For the text-containing cell, return its midpoint in [X, Y] coordinate format. 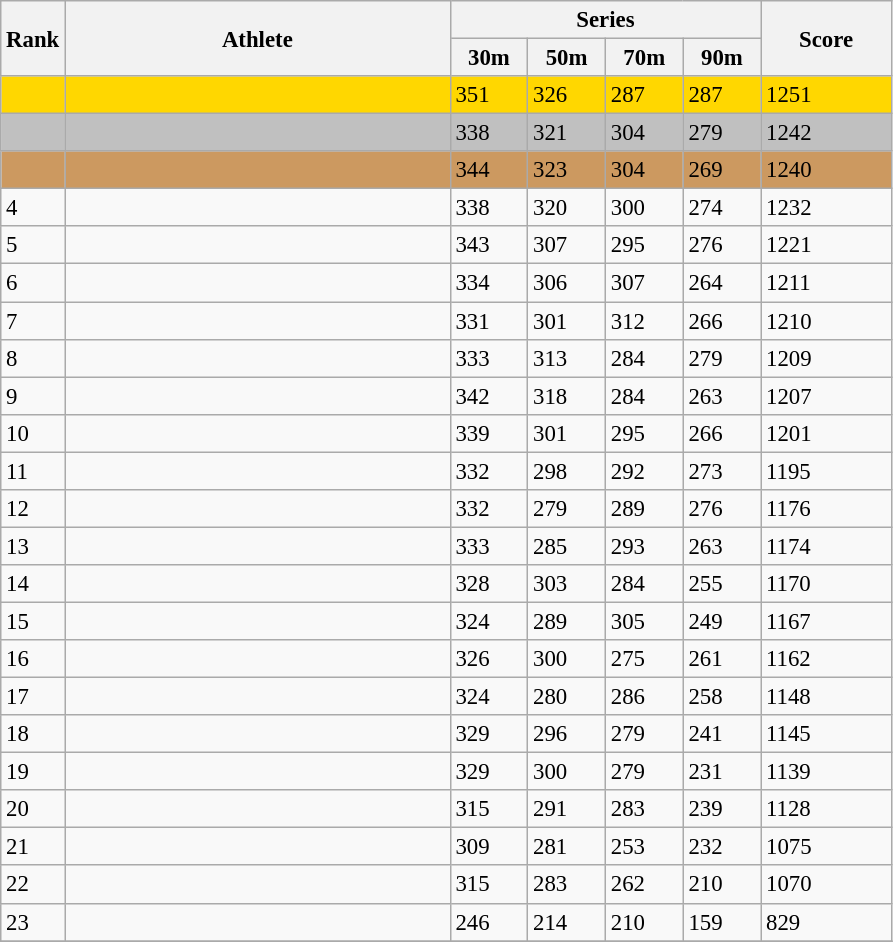
343 [489, 245]
258 [722, 697]
1070 [826, 885]
14 [33, 584]
328 [489, 584]
342 [489, 396]
1242 [826, 133]
1148 [826, 697]
1128 [826, 809]
1174 [826, 546]
1251 [826, 95]
323 [567, 170]
90m [722, 58]
6 [33, 283]
1195 [826, 471]
Rank [33, 38]
1162 [826, 659]
262 [644, 885]
1167 [826, 621]
1209 [826, 358]
286 [644, 697]
232 [722, 847]
296 [567, 734]
12 [33, 509]
15 [33, 621]
1201 [826, 433]
298 [567, 471]
293 [644, 546]
16 [33, 659]
306 [567, 283]
50m [567, 58]
829 [826, 922]
334 [489, 283]
249 [722, 621]
313 [567, 358]
1145 [826, 734]
17 [33, 697]
30m [489, 58]
305 [644, 621]
8 [33, 358]
285 [567, 546]
70m [644, 58]
320 [567, 208]
4 [33, 208]
264 [722, 283]
275 [644, 659]
9 [33, 396]
10 [33, 433]
273 [722, 471]
255 [722, 584]
312 [644, 321]
291 [567, 809]
5 [33, 245]
261 [722, 659]
331 [489, 321]
318 [567, 396]
241 [722, 734]
309 [489, 847]
1221 [826, 245]
303 [567, 584]
Score [826, 38]
239 [722, 809]
339 [489, 433]
1176 [826, 509]
11 [33, 471]
19 [33, 772]
1240 [826, 170]
20 [33, 809]
1075 [826, 847]
1232 [826, 208]
214 [567, 922]
344 [489, 170]
22 [33, 885]
292 [644, 471]
351 [489, 95]
321 [567, 133]
281 [567, 847]
159 [722, 922]
1170 [826, 584]
269 [722, 170]
21 [33, 847]
274 [722, 208]
280 [567, 697]
1139 [826, 772]
231 [722, 772]
7 [33, 321]
Athlete [258, 38]
18 [33, 734]
1211 [826, 283]
1207 [826, 396]
Series [606, 20]
13 [33, 546]
23 [33, 922]
1210 [826, 321]
246 [489, 922]
253 [644, 847]
